Return the [x, y] coordinate for the center point of the cell that contains the specified text.  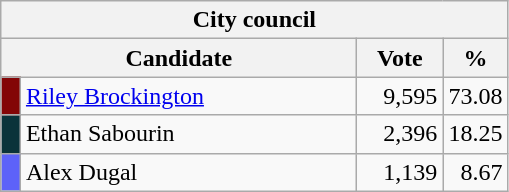
1,139 [400, 172]
Alex Dugal [188, 172]
Riley Brockington [188, 96]
9,595 [400, 96]
8.67 [476, 172]
2,396 [400, 134]
% [476, 58]
Vote [400, 58]
Candidate [179, 58]
Ethan Sabourin [188, 134]
City council [254, 20]
18.25 [476, 134]
73.08 [476, 96]
